From the cell containing the given text, extract its center point as [x, y] coordinate. 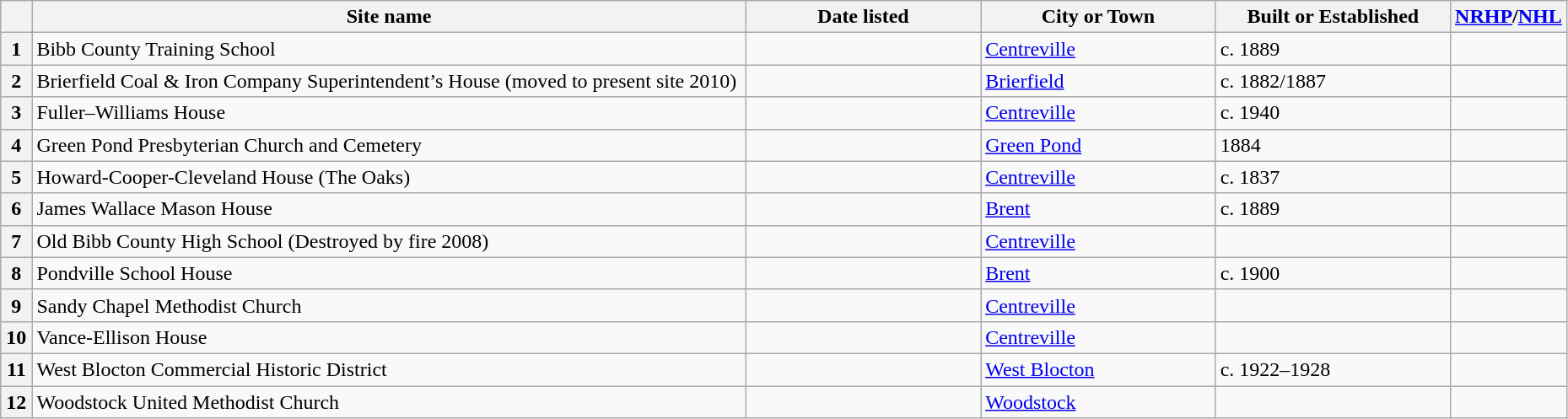
12 [17, 402]
8 [17, 273]
Brierfield Coal & Iron Company Superintendent’s House (moved to present site 2010) [389, 81]
11 [17, 369]
City or Town [1098, 17]
Date listed [863, 17]
c. 1900 [1333, 273]
Vance-Ellison House [389, 337]
Built or Established [1333, 17]
9 [17, 305]
Pondville School House [389, 273]
4 [17, 145]
2 [17, 81]
10 [17, 337]
Brierfield [1098, 81]
Green Pond [1098, 145]
Fuller–Williams House [389, 113]
West Blocton [1098, 369]
West Blocton Commercial Historic District [389, 369]
Woodstock [1098, 402]
3 [17, 113]
c. 1922–1928 [1333, 369]
Howard-Cooper-Cleveland House (The Oaks) [389, 177]
c. 1882/1887 [1333, 81]
Sandy Chapel Methodist Church [389, 305]
Site name [389, 17]
Woodstock United Methodist Church [389, 402]
Old Bibb County High School (Destroyed by fire 2008) [389, 241]
NRHP/NHL [1509, 17]
James Wallace Mason House [389, 209]
1884 [1333, 145]
c. 1940 [1333, 113]
Bibb County Training School [389, 49]
Green Pond Presbyterian Church and Cemetery [389, 145]
1 [17, 49]
5 [17, 177]
6 [17, 209]
c. 1837 [1333, 177]
7 [17, 241]
